Capture the cell that displays the provided text and extract its [X, Y] central coordinate. 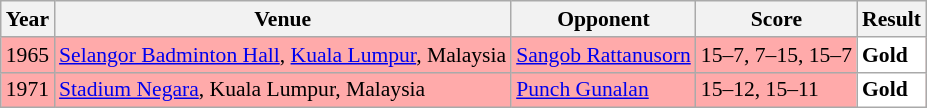
Score [776, 19]
Venue [282, 19]
15–12, 15–11 [776, 90]
1965 [28, 55]
Sangob Rattanusorn [604, 55]
Selangor Badminton Hall, Kuala Lumpur, Malaysia [282, 55]
Stadium Negara, Kuala Lumpur, Malaysia [282, 90]
Punch Gunalan [604, 90]
Year [28, 19]
15–7, 7–15, 15–7 [776, 55]
Result [892, 19]
1971 [28, 90]
Opponent [604, 19]
